Detect which cell encompasses the target text, then output its [x, y] center coordinate. 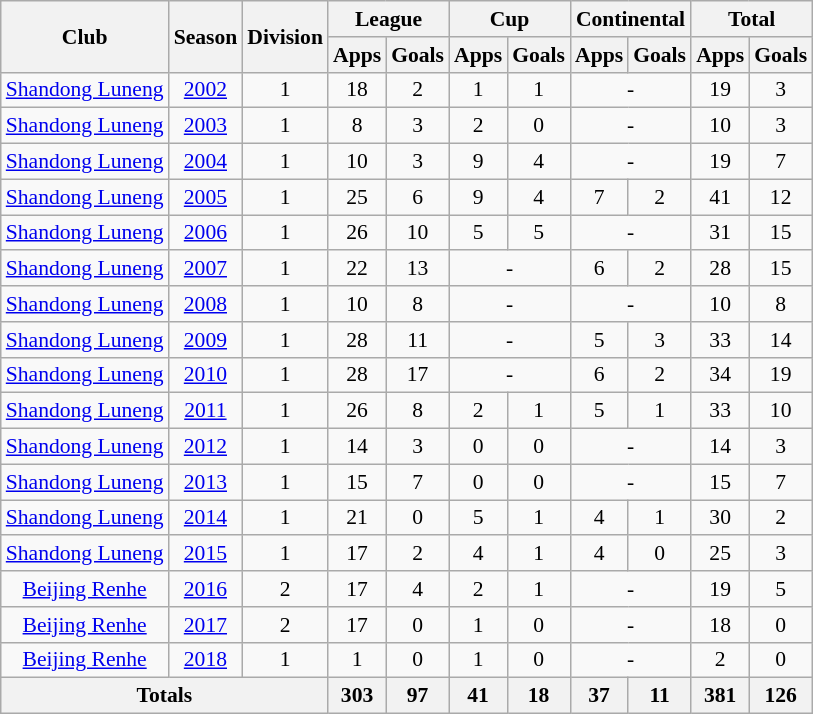
Division [285, 36]
34 [720, 375]
2007 [206, 269]
97 [418, 696]
13 [418, 269]
2006 [206, 233]
2011 [206, 411]
31 [720, 233]
Totals [164, 696]
381 [720, 696]
2003 [206, 126]
2002 [206, 90]
Club [85, 36]
21 [357, 518]
126 [780, 696]
Continental [630, 19]
League [388, 19]
2017 [206, 625]
Cup [510, 19]
22 [357, 269]
2005 [206, 197]
2010 [206, 375]
2014 [206, 518]
12 [780, 197]
303 [357, 696]
37 [599, 696]
2004 [206, 162]
30 [720, 518]
2009 [206, 340]
2016 [206, 589]
2008 [206, 304]
2013 [206, 482]
Season [206, 36]
2012 [206, 447]
Total [752, 19]
2015 [206, 554]
2018 [206, 660]
